Pinpoint the cell where the given text exists, returning its [X, Y] midpoint coordinate. 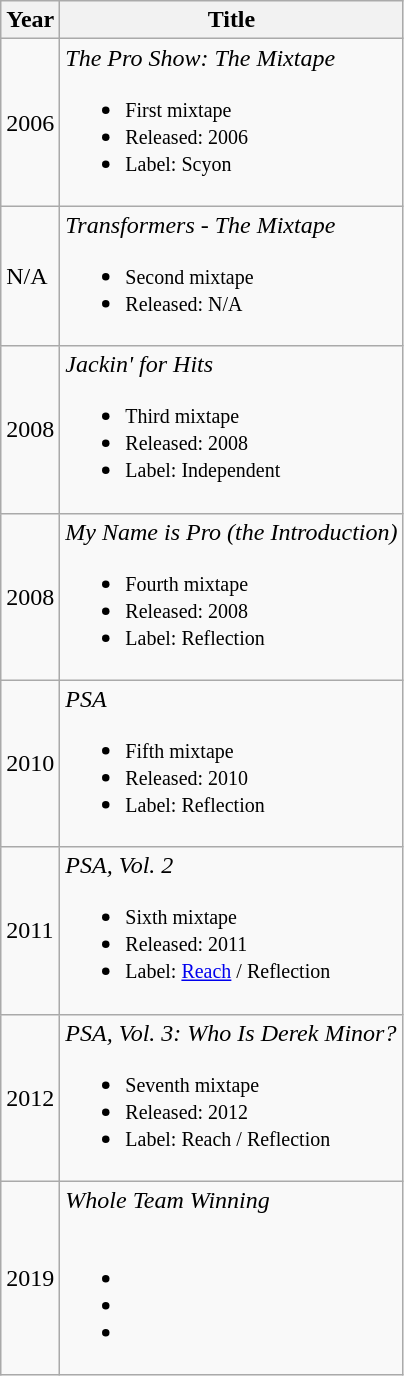
PSAFifth mixtapeReleased: 2010Label: Reflection [232, 764]
2012 [30, 1098]
Whole Team Winning [232, 1278]
Transformers - The MixtapeSecond mixtapeReleased: N/A [232, 276]
The Pro Show: The MixtapeFirst mixtapeReleased: 2006Label: Scyon [232, 122]
Jackin' for HitsThird mixtapeReleased: 2008Label: Independent [232, 430]
Year [30, 20]
N/A [30, 276]
2019 [30, 1278]
Title [232, 20]
2010 [30, 764]
PSA, Vol. 3: Who Is Derek Minor?Seventh mixtapeReleased: 2012Label: Reach / Reflection [232, 1098]
PSA, Vol. 2Sixth mixtapeReleased: 2011Label: Reach / Reflection [232, 930]
My Name is Pro (the Introduction)Fourth mixtapeReleased: 2008Label: Reflection [232, 596]
2006 [30, 122]
2011 [30, 930]
